Capture the cell that displays the provided text and extract its (X, Y) central coordinate. 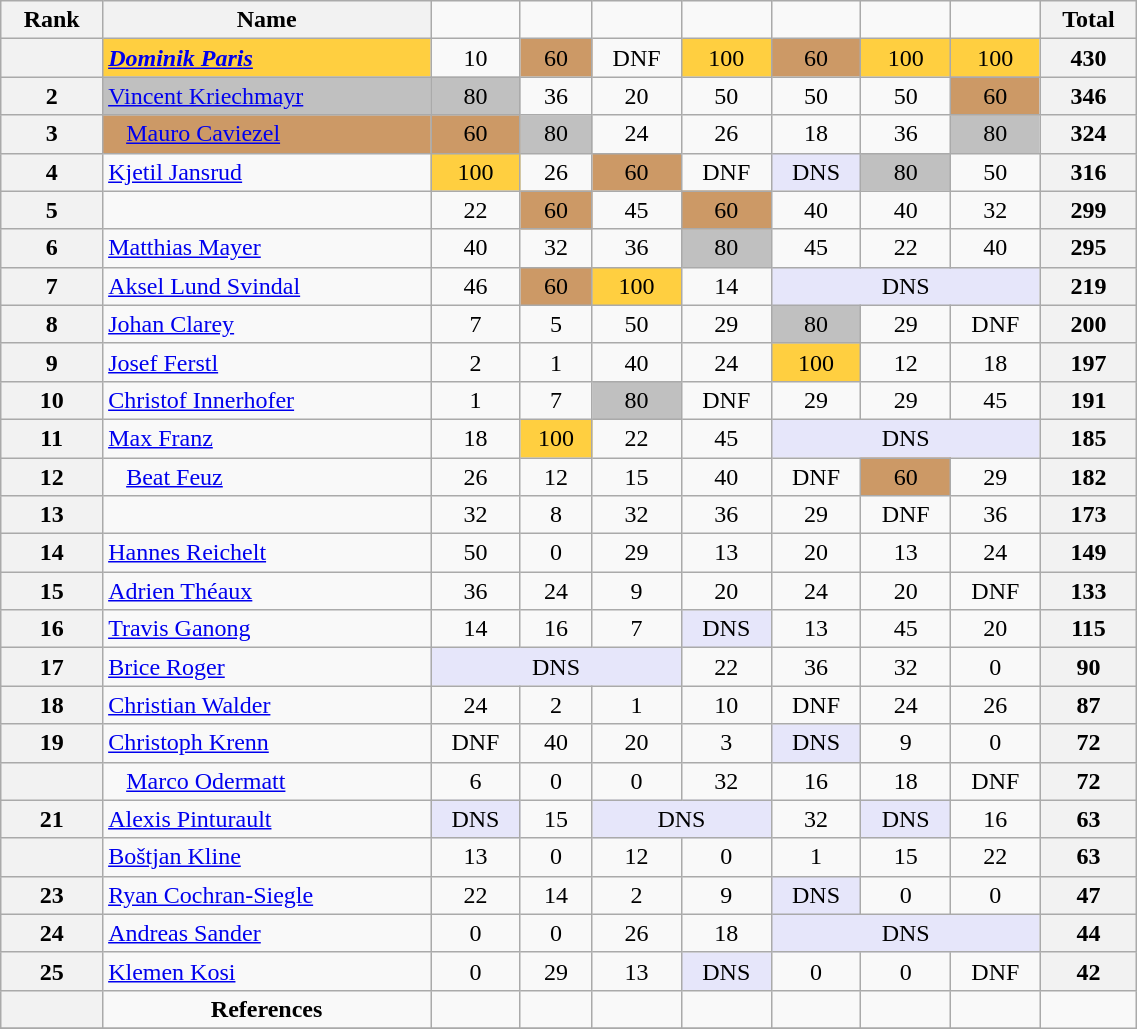
44 (1088, 933)
295 (1088, 248)
Dominik Paris (267, 58)
Johan Clarey (267, 324)
Max Franz (267, 438)
21 (52, 819)
182 (1088, 477)
4 (52, 172)
324 (1088, 134)
Christof Innerhofer (267, 400)
133 (1088, 591)
197 (1088, 362)
115 (1088, 629)
316 (1088, 172)
Brice Roger (267, 667)
23 (52, 895)
References (267, 1009)
Boštjan Kline (267, 857)
46 (476, 286)
149 (1088, 553)
200 (1088, 324)
42 (1088, 971)
219 (1088, 286)
191 (1088, 400)
Vincent Kriechmayr (267, 96)
430 (1088, 58)
Total (1088, 20)
Marco Odermatt (267, 781)
Andreas Sander (267, 933)
346 (1088, 96)
Beat Feuz (267, 477)
Christian Walder (267, 705)
299 (1088, 210)
Aksel Lund Svindal (267, 286)
47 (1088, 895)
11 (52, 438)
Name (267, 20)
Josef Ferstl (267, 362)
90 (1088, 667)
17 (52, 667)
Mauro Caviezel (267, 134)
173 (1088, 515)
Klemen Kosi (267, 971)
Kjetil Jansrud (267, 172)
Travis Ganong (267, 629)
Hannes Reichelt (267, 553)
Christoph Krenn (267, 743)
Ryan Cochran-Siegle (267, 895)
Matthias Mayer (267, 248)
Alexis Pinturault (267, 819)
Adrien Théaux (267, 591)
185 (1088, 438)
25 (52, 971)
19 (52, 743)
Rank (52, 20)
87 (1088, 705)
